Detect which cell encompasses the target text, then output its (x, y) center coordinate. 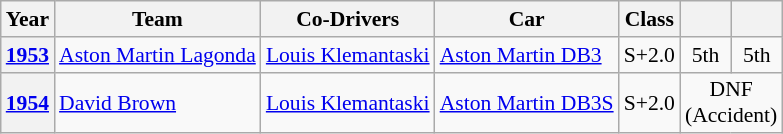
Class (650, 19)
Team (158, 19)
Aston Martin DB3S (527, 102)
1954 (28, 102)
DNF(Accident) (731, 102)
Aston Martin DB3 (527, 55)
Aston Martin Lagonda (158, 55)
1953 (28, 55)
David Brown (158, 102)
Year (28, 19)
Co-Drivers (348, 19)
Car (527, 19)
